Return the (x, y) coordinate for the center point of the cell that contains the specified text.  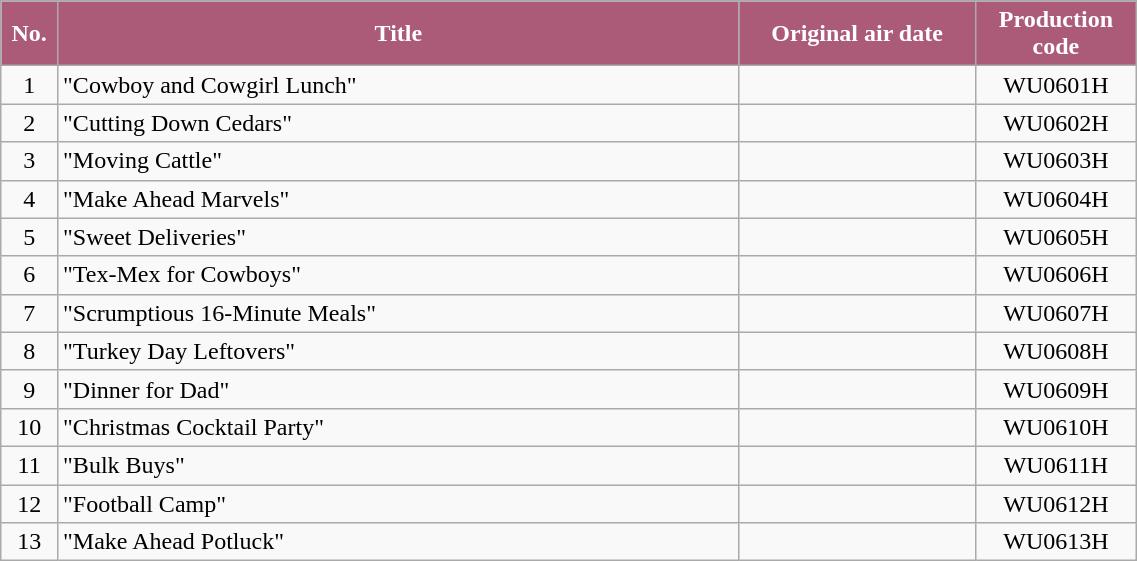
5 (30, 237)
WU0603H (1056, 161)
"Cowboy and Cowgirl Lunch" (399, 85)
No. (30, 34)
1 (30, 85)
8 (30, 351)
WU0613H (1056, 542)
"Scrumptious 16-Minute Meals" (399, 313)
"Make Ahead Potluck" (399, 542)
7 (30, 313)
WU0609H (1056, 389)
"Moving Cattle" (399, 161)
WU0612H (1056, 503)
"Turkey Day Leftovers" (399, 351)
WU0602H (1056, 123)
"Cutting Down Cedars" (399, 123)
10 (30, 427)
6 (30, 275)
WU0606H (1056, 275)
11 (30, 465)
3 (30, 161)
WU0611H (1056, 465)
"Bulk Buys" (399, 465)
9 (30, 389)
"Sweet Deliveries" (399, 237)
WU0610H (1056, 427)
WU0608H (1056, 351)
WU0605H (1056, 237)
"Dinner for Dad" (399, 389)
13 (30, 542)
WU0607H (1056, 313)
"Make Ahead Marvels" (399, 199)
2 (30, 123)
"Tex-Mex for Cowboys" (399, 275)
WU0601H (1056, 85)
Original air date (857, 34)
WU0604H (1056, 199)
"Football Camp" (399, 503)
Productioncode (1056, 34)
"Christmas Cocktail Party" (399, 427)
Title (399, 34)
4 (30, 199)
12 (30, 503)
